Pinpoint the cell where the given text exists, returning its [x, y] midpoint coordinate. 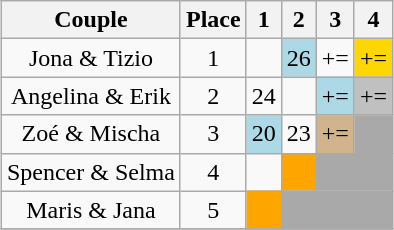
Couple [90, 20]
Angelina & Erik [90, 96]
Zoé & Mischa [90, 134]
Place [213, 20]
23 [298, 134]
Jona & Tizio [90, 58]
26 [298, 58]
Spencer & Selma [90, 172]
Maris & Jana [90, 210]
20 [264, 134]
5 [213, 210]
24 [264, 96]
